Provide the (X, Y) coordinate of the cell's center where the given text is located.  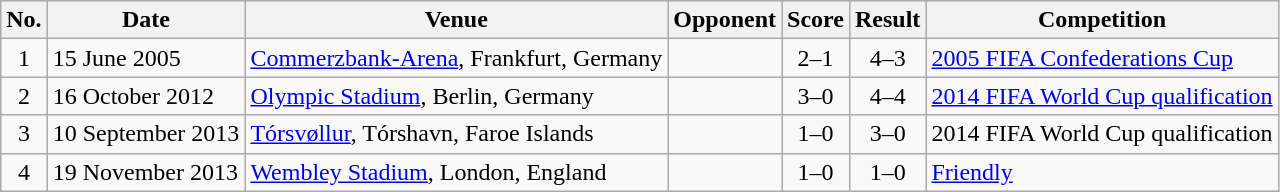
4–3 (887, 58)
3 (24, 134)
Friendly (1102, 172)
1 (24, 58)
Commerzbank-Arena, Frankfurt, Germany (456, 58)
Competition (1102, 20)
2–1 (816, 58)
Score (816, 20)
Opponent (725, 20)
2 (24, 96)
4–4 (887, 96)
15 June 2005 (146, 58)
Result (887, 20)
No. (24, 20)
4 (24, 172)
16 October 2012 (146, 96)
10 September 2013 (146, 134)
Venue (456, 20)
Olympic Stadium, Berlin, Germany (456, 96)
2005 FIFA Confederations Cup (1102, 58)
Tórsvøllur, Tórshavn, Faroe Islands (456, 134)
19 November 2013 (146, 172)
Wembley Stadium, London, England (456, 172)
Date (146, 20)
